For the text-containing cell, return its midpoint in [X, Y] coordinate format. 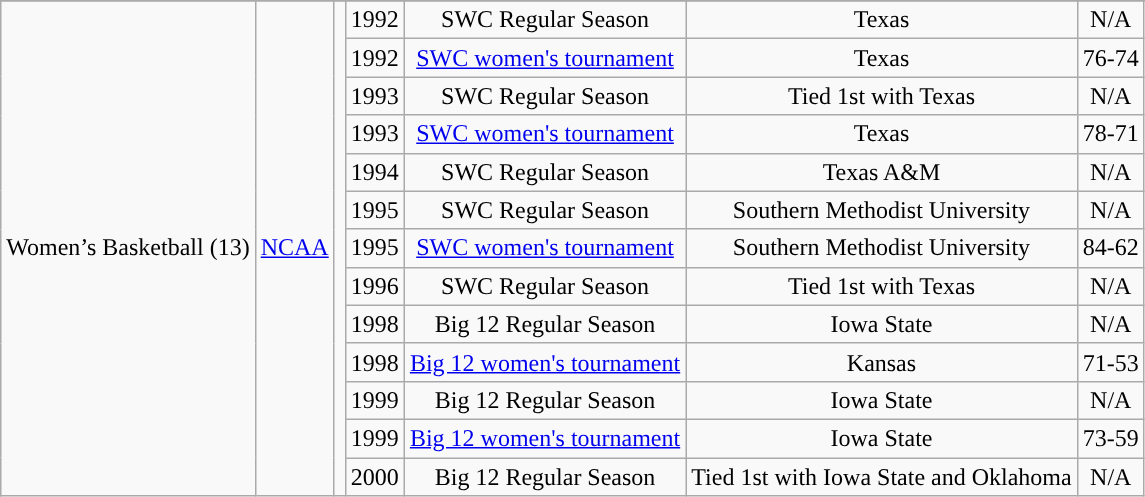
Tied 1st with Iowa State and Oklahoma [882, 477]
76-74 [1110, 58]
73-59 [1110, 438]
78-71 [1110, 134]
1994 [374, 172]
2000 [374, 477]
84-62 [1110, 248]
Texas A&M [882, 172]
Kansas [882, 362]
Women’s Basketball (13) [128, 248]
71-53 [1110, 362]
NCAA [294, 248]
1996 [374, 286]
